Determine the [x, y] coordinate at the center of the cell enclosing the given text.  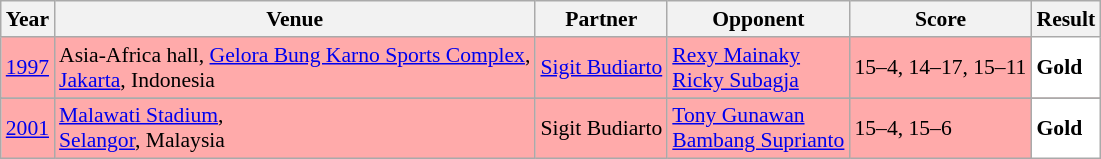
Rexy Mainaky Ricky Subagja [758, 68]
2001 [28, 128]
Opponent [758, 19]
15–4, 14–17, 15–11 [940, 68]
Venue [294, 19]
Result [1066, 19]
15–4, 15–6 [940, 128]
1997 [28, 68]
Asia-Africa hall, Gelora Bung Karno Sports Complex, Jakarta, Indonesia [294, 68]
Tony Gunawan Bambang Suprianto [758, 128]
Year [28, 19]
Score [940, 19]
Malawati Stadium, Selangor, Malaysia [294, 128]
Partner [601, 19]
